Locate the cell with the specified text and output its (X, Y) center coordinate. 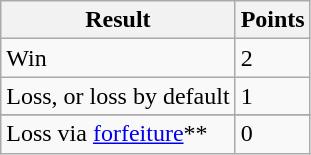
Result (118, 20)
1 (272, 96)
0 (272, 134)
Loss, or loss by default (118, 96)
Loss via forfeiture** (118, 134)
Points (272, 20)
Win (118, 58)
2 (272, 58)
